Capture the cell that displays the provided text and extract its [X, Y] central coordinate. 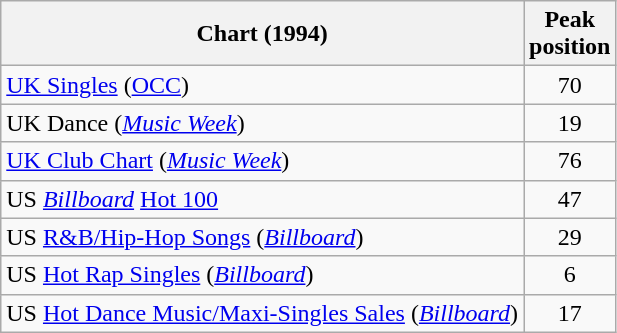
US Billboard Hot 100 [262, 199]
UK Club Chart (Music Week) [262, 161]
Peakposition [570, 34]
17 [570, 313]
6 [570, 275]
US Hot Dance Music/Maxi-Singles Sales (Billboard) [262, 313]
UK Singles (OCC) [262, 85]
US Hot Rap Singles (Billboard) [262, 275]
Chart (1994) [262, 34]
US R&B/Hip-Hop Songs (Billboard) [262, 237]
29 [570, 237]
19 [570, 123]
70 [570, 85]
UK Dance (Music Week) [262, 123]
76 [570, 161]
47 [570, 199]
